Find where the given text appears and provide that cell's center as (x, y) coordinate. 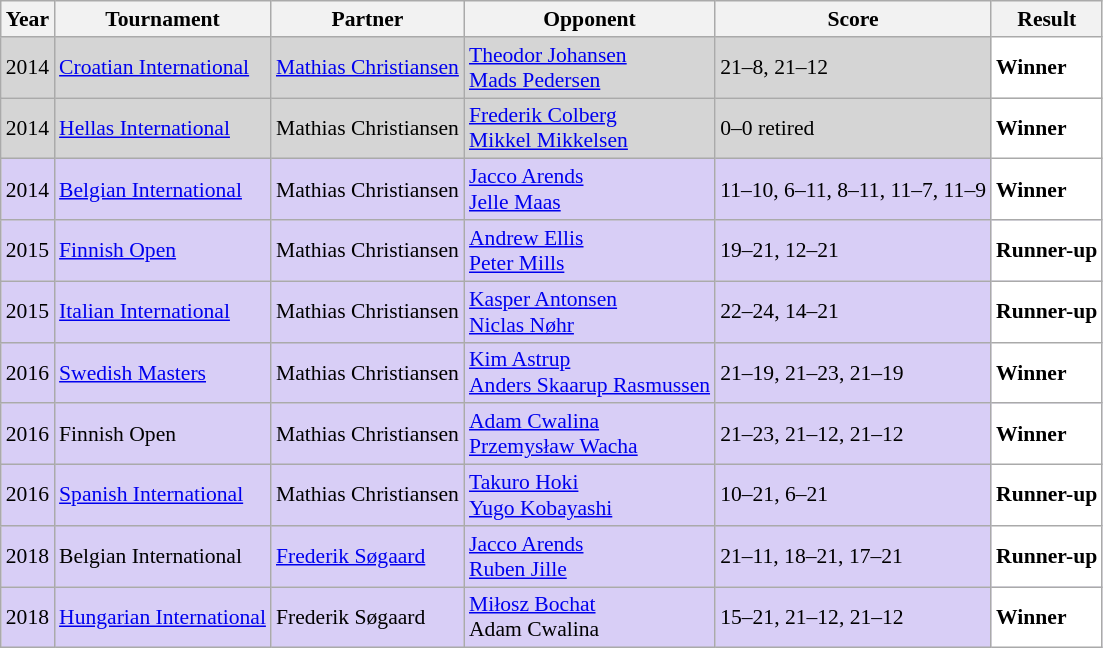
21–23, 21–12, 21–12 (853, 434)
Adam Cwalina Przemysław Wacha (590, 434)
Takuro Hoki Yugo Kobayashi (590, 496)
Tournament (162, 19)
Result (1046, 19)
15–21, 21–12, 21–12 (853, 618)
Jacco Arends Jelle Maas (590, 190)
11–10, 6–11, 8–11, 11–7, 11–9 (853, 190)
Andrew Ellis Peter Mills (590, 250)
Spanish International (162, 496)
Swedish Masters (162, 372)
Frederik Colberg Mikkel Mikkelsen (590, 128)
Hungarian International (162, 618)
Theodor Johansen Mads Pedersen (590, 68)
Score (853, 19)
Kasper Antonsen Niclas Nøhr (590, 312)
21–19, 21–23, 21–19 (853, 372)
Miłosz Bochat Adam Cwalina (590, 618)
Italian International (162, 312)
Croatian International (162, 68)
Year (28, 19)
21–11, 18–21, 17–21 (853, 556)
Kim Astrup Anders Skaarup Rasmussen (590, 372)
10–21, 6–21 (853, 496)
22–24, 14–21 (853, 312)
Partner (368, 19)
Hellas International (162, 128)
Opponent (590, 19)
0–0 retired (853, 128)
19–21, 12–21 (853, 250)
21–8, 21–12 (853, 68)
Jacco Arends Ruben Jille (590, 556)
